Detect which cell encompasses the target text, then output its [x, y] center coordinate. 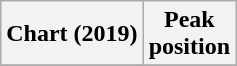
Peakposition [189, 34]
Chart (2019) [72, 34]
